Scan for the cell matching the given text and deliver its [x, y] coordinate at center. 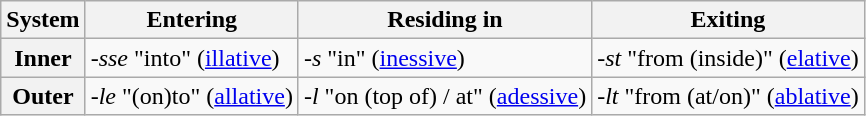
Entering [192, 20]
-le "(on)to" (allative) [192, 96]
-lt "from (at/on)" (ablative) [728, 96]
System [43, 20]
-st "from (inside)" (elative) [728, 58]
-s "in" (inessive) [444, 58]
Inner [43, 58]
Exiting [728, 20]
Residing in [444, 20]
Outer [43, 96]
-sse "into" (illative) [192, 58]
-l "on (top of) / at" (adessive) [444, 96]
